Output the (x, y) coordinate of the center of the cell containing the given text.  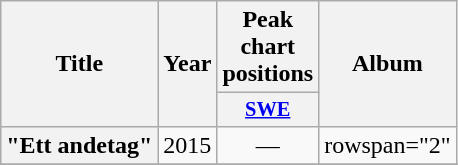
"Ett andetag" (80, 145)
SWE (268, 110)
Peak chart positions (268, 47)
Year (188, 64)
Album (388, 64)
Title (80, 64)
2015 (188, 145)
— (268, 145)
rowspan="2" (388, 145)
